Determine the (x, y) coordinate at the center of the cell enclosing the given text.  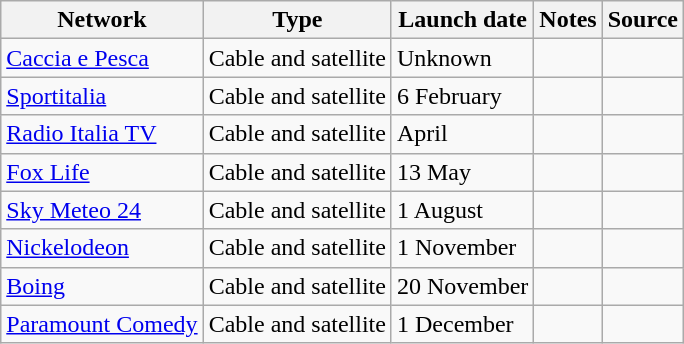
Boing (102, 286)
Source (642, 20)
1 November (462, 248)
Caccia e Pesca (102, 58)
Sky Meteo 24 (102, 210)
Launch date (462, 20)
Nickelodeon (102, 248)
Type (297, 20)
Sportitalia (102, 96)
Network (102, 20)
6 February (462, 96)
1 August (462, 210)
1 December (462, 324)
20 November (462, 286)
13 May (462, 172)
Unknown (462, 58)
April (462, 134)
Radio Italia TV (102, 134)
Paramount Comedy (102, 324)
Fox Life (102, 172)
Notes (568, 20)
